Determine the [X, Y] coordinate at the center of the cell enclosing the given text.  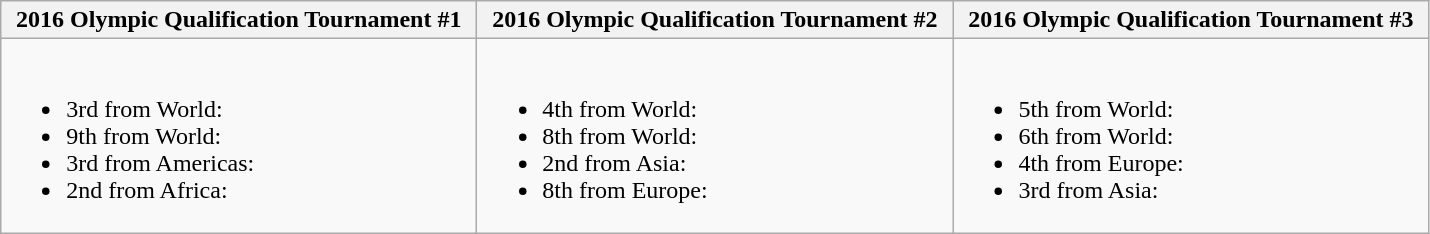
2016 Olympic Qualification Tournament #2 [715, 20]
4th from World: 8th from World: 2nd from Asia: 8th from Europe: [715, 136]
5th from World: 6th from World: 4th from Europe: 3rd from Asia: [1191, 136]
3rd from World: 9th from World: 3rd from Americas: 2nd from Africa: [239, 136]
2016 Olympic Qualification Tournament #1 [239, 20]
2016 Olympic Qualification Tournament #3 [1191, 20]
